From the cell containing the given text, extract its center point as (X, Y) coordinate. 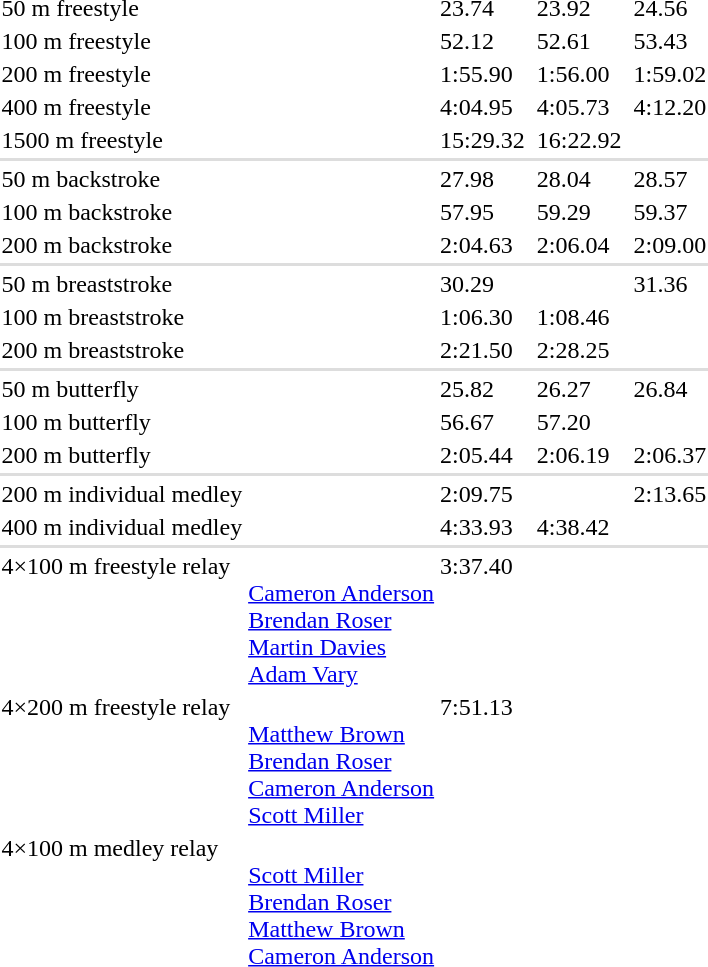
2:13.65 (670, 494)
2:05.44 (483, 455)
4:33.93 (483, 527)
28.04 (579, 179)
59.37 (670, 212)
100 m backstroke (122, 212)
200 m individual medley (122, 494)
100 m freestyle (122, 41)
50 m butterfly (122, 389)
50 m breaststroke (122, 284)
200 m backstroke (122, 245)
4:38.42 (579, 527)
25.82 (483, 389)
400 m individual medley (122, 527)
2:06.37 (670, 455)
2:09.00 (670, 245)
52.61 (579, 41)
Cameron AndersonBrendan RoserMartin DaviesAdam Vary (342, 620)
4:05.73 (579, 107)
4×100 m freestyle relay (122, 620)
1:08.46 (579, 317)
1:59.02 (670, 74)
1500 m freestyle (122, 140)
57.20 (579, 422)
400 m freestyle (122, 107)
100 m breaststroke (122, 317)
200 m butterfly (122, 455)
2:09.75 (483, 494)
31.36 (670, 284)
2:21.50 (483, 350)
53.43 (670, 41)
3:37.40 (483, 620)
27.98 (483, 179)
56.67 (483, 422)
2:06.19 (579, 455)
200 m breaststroke (122, 350)
2:28.25 (579, 350)
50 m backstroke (122, 179)
26.27 (579, 389)
1:56.00 (579, 74)
2:04.63 (483, 245)
200 m freestyle (122, 74)
4:12.20 (670, 107)
28.57 (670, 179)
100 m butterfly (122, 422)
4×200 m freestyle relay (122, 761)
57.95 (483, 212)
30.29 (483, 284)
4:04.95 (483, 107)
2:06.04 (579, 245)
15:29.32 (483, 140)
1:06.30 (483, 317)
59.29 (579, 212)
7:51.13 (483, 761)
52.12 (483, 41)
16:22.92 (579, 140)
1:55.90 (483, 74)
Matthew BrownBrendan RoserCameron AndersonScott Miller (342, 761)
26.84 (670, 389)
